For the text-containing cell, return its midpoint in [X, Y] coordinate format. 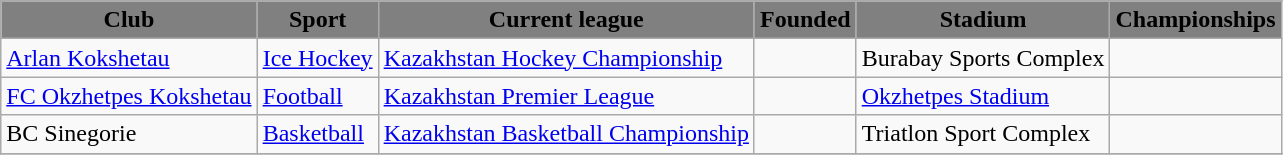
Basketball [318, 134]
Triatlon Sport Complex [983, 134]
Stadium [983, 20]
Ice Hockey [318, 58]
Football [318, 96]
Kazakhstan Basketball Championship [566, 134]
Sport [318, 20]
Founded [805, 20]
Arlan Kokshetau [129, 58]
Kazakhstan Hockey Championship [566, 58]
Current league [566, 20]
Burabay Sports Complex [983, 58]
BC Sinegorie [129, 134]
Okzhetpes Stadium [983, 96]
FC Okzhetpes Kokshetau [129, 96]
Club [129, 20]
Kazakhstan Premier League [566, 96]
Championships [1196, 20]
